Pinpoint the cell where the given text exists, returning its [X, Y] midpoint coordinate. 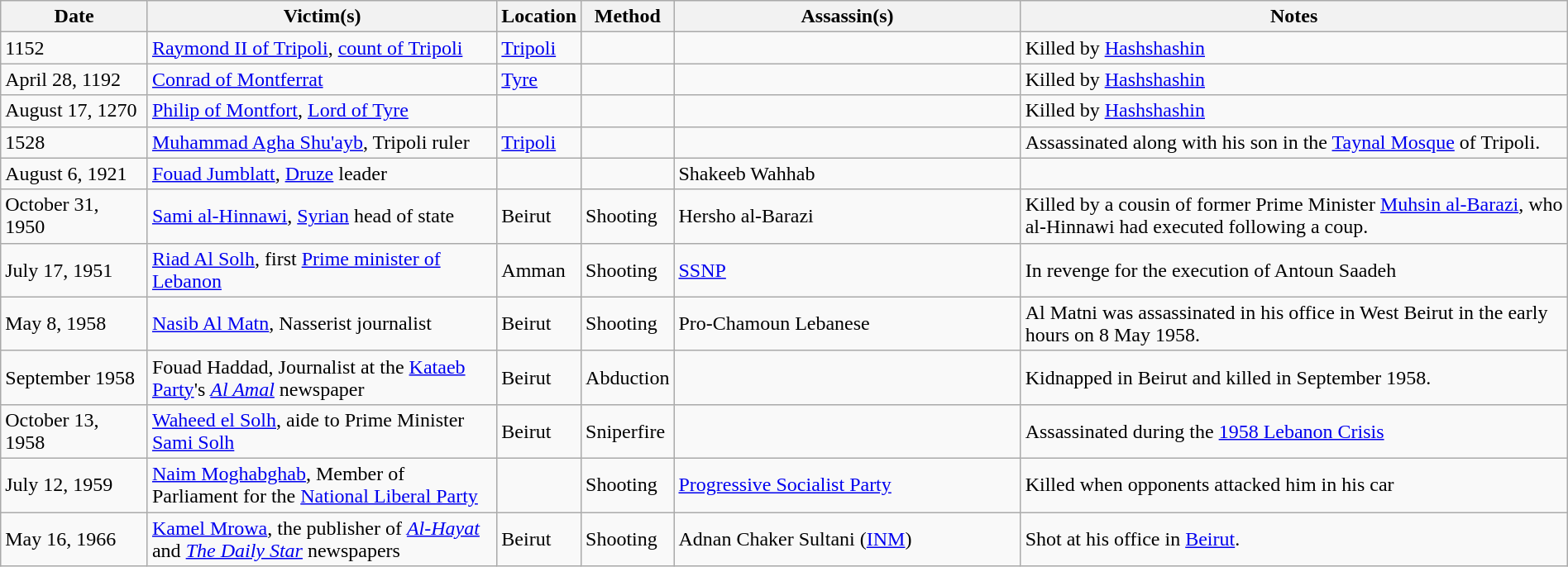
October 13, 1958 [74, 431]
Conrad of Montferrat [322, 79]
Date [74, 17]
Victim(s) [322, 17]
Sami al-Hinnawi, Syrian head of state [322, 217]
1528 [74, 142]
Shot at his office in Beirut. [1293, 539]
Shakeeb Wahhab [847, 174]
Pro-Chamoun Lebanese [847, 324]
Assassinated during the 1958 Lebanon Crisis [1293, 431]
Adnan Chaker Sultani (INM) [847, 539]
April 28, 1192 [74, 79]
May 8, 1958 [74, 324]
August 6, 1921 [74, 174]
SSNP [847, 269]
May 16, 1966 [74, 539]
Sniperfire [628, 431]
Killed when opponents attacked him in his car [1293, 484]
Riad Al Solh, first Prime minister of Lebanon [322, 269]
Al Matni was assassinated in his office in West Beirut in the early hours on 8 May 1958. [1293, 324]
Raymond II of Tripoli, count of Tripoli [322, 48]
Assassinated along with his son in the Taynal Mosque of Tripoli. [1293, 142]
Progressive Socialist Party [847, 484]
Kidnapped in Beirut and killed in September 1958. [1293, 377]
Method [628, 17]
Killed by a cousin of former Prime Minister Muhsin al-Barazi, who al-Hinnawi had executed following a coup. [1293, 217]
Naim Moghabghab, Member of Parliament for the National Liberal Party [322, 484]
Nasib Al Matn, Nasserist journalist [322, 324]
Waheed el Solh, aide to Prime Minister Sami Solh [322, 431]
Hersho al-Barazi [847, 217]
August 17, 1270 [74, 111]
In revenge for the execution of Antoun Saadeh [1293, 269]
October 31, 1950 [74, 217]
Location [539, 17]
Amman [539, 269]
July 17, 1951 [74, 269]
Fouad Haddad, Journalist at the Kataeb Party's Al Amal newspaper [322, 377]
Muhammad Agha Shu'ayb, Tripoli ruler [322, 142]
Abduction [628, 377]
Assassin(s) [847, 17]
Fouad Jumblatt, Druze leader [322, 174]
Tyre [539, 79]
September 1958 [74, 377]
1152 [74, 48]
July 12, 1959 [74, 484]
Notes [1293, 17]
Kamel Mrowa, the publisher of Al-Hayat and The Daily Star newspapers [322, 539]
Philip of Montfort, Lord of Tyre [322, 111]
